Return [x, y] of the center of cell containing provided text 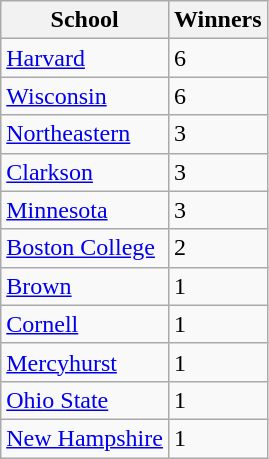
Clarkson [85, 172]
Wisconsin [85, 96]
Winners [218, 20]
2 [218, 248]
Cornell [85, 324]
New Hampshire [85, 438]
Minnesota [85, 210]
Boston College [85, 248]
Mercyhurst [85, 362]
School [85, 20]
Brown [85, 286]
Harvard [85, 58]
Ohio State [85, 400]
Northeastern [85, 134]
